Identify which cell holds the provided text, then report its [x, y] central coordinate. 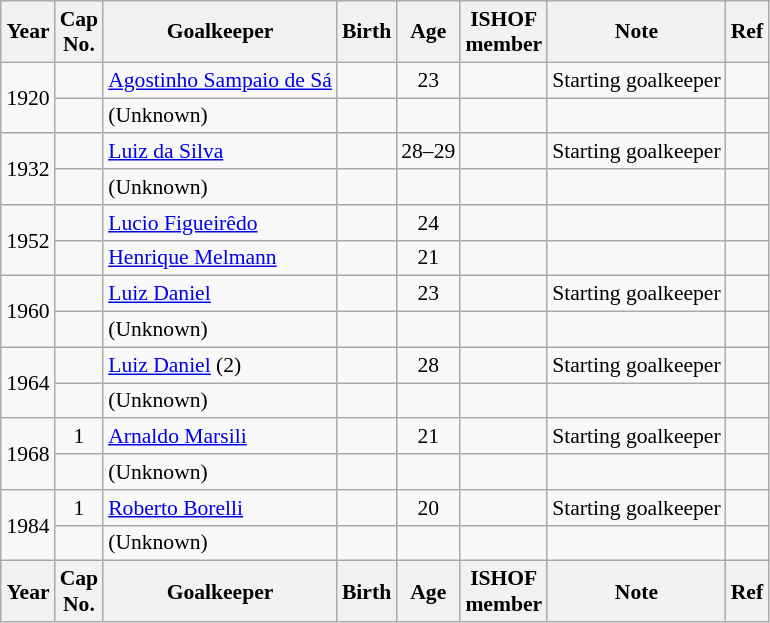
28–29 [428, 152]
Luiz Daniel [220, 294]
Arnaldo Marsili [220, 437]
24 [428, 223]
1984 [28, 526]
Luiz Daniel (2) [220, 365]
1964 [28, 382]
1932 [28, 170]
20 [428, 508]
28 [428, 365]
1960 [28, 312]
1920 [28, 98]
Luiz da Silva [220, 152]
Roberto Borelli [220, 508]
1952 [28, 240]
Lucio Figueirêdo [220, 223]
1968 [28, 454]
Henrique Melmann [220, 258]
Agostinho Sampaio de Sá [220, 80]
